Scan for the cell matching the given text and deliver its [x, y] coordinate at center. 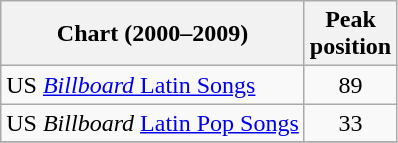
Chart (2000–2009) [153, 34]
US Billboard Latin Pop Songs [153, 123]
33 [350, 123]
89 [350, 85]
US Billboard Latin Songs [153, 85]
Peakposition [350, 34]
